Determine the [x, y] coordinate at the center of the cell enclosing the given text.  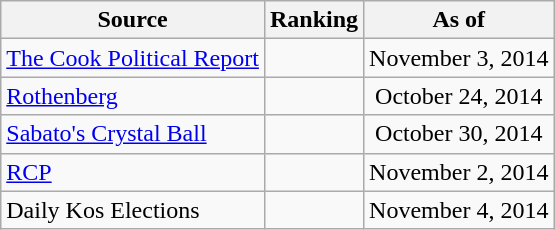
RCP [133, 172]
November 3, 2014 [459, 58]
Rothenberg [133, 96]
Source [133, 20]
October 24, 2014 [459, 96]
As of [459, 20]
Daily Kos Elections [133, 210]
November 4, 2014 [459, 210]
The Cook Political Report [133, 58]
Sabato's Crystal Ball [133, 134]
October 30, 2014 [459, 134]
November 2, 2014 [459, 172]
Ranking [314, 20]
